Identify which cell holds the provided text, then report its [x, y] central coordinate. 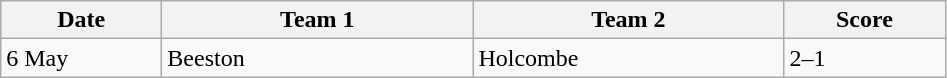
Score [864, 20]
Team 1 [318, 20]
Team 2 [628, 20]
Holcombe [628, 58]
Date [82, 20]
6 May [82, 58]
2–1 [864, 58]
Beeston [318, 58]
